Capture the cell that displays the provided text and extract its [X, Y] central coordinate. 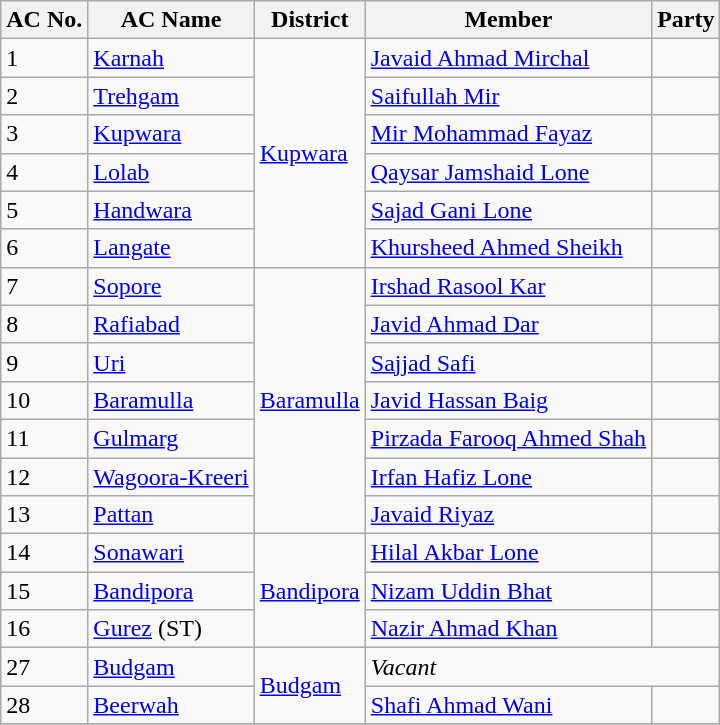
Sajjad Safi [508, 362]
Mir Mohammad Fayaz [508, 134]
Gulmarg [171, 438]
Member [508, 20]
Hilal Akbar Lone [508, 553]
6 [44, 248]
AC No. [44, 20]
Nizam Uddin Bhat [508, 591]
2 [44, 96]
14 [44, 553]
Rafiabad [171, 324]
Handwara [171, 210]
Wagoora-Kreeri [171, 477]
4 [44, 172]
District [310, 20]
Saifullah Mir [508, 96]
Qaysar Jamshaid Lone [508, 172]
27 [44, 667]
Nazir Ahmad Khan [508, 629]
Pattan [171, 515]
Javid Hassan Baig [508, 400]
Javid Ahmad Dar [508, 324]
Javaid Ahmad Mirchal [508, 58]
Beerwah [171, 705]
Sonawari [171, 553]
28 [44, 705]
5 [44, 210]
9 [44, 362]
15 [44, 591]
13 [44, 515]
Javaid Riyaz [508, 515]
Karnah [171, 58]
16 [44, 629]
Sajad Gani Lone [508, 210]
Party [686, 20]
3 [44, 134]
1 [44, 58]
Langate [171, 248]
Lolab [171, 172]
Irfan Hafiz Lone [508, 477]
8 [44, 324]
10 [44, 400]
Khursheed Ahmed Sheikh [508, 248]
Shafi Ahmad Wani [508, 705]
Pirzada Farooq Ahmed Shah [508, 438]
Gurez (ST) [171, 629]
AC Name [171, 20]
Sopore [171, 286]
Irshad Rasool Kar [508, 286]
Uri [171, 362]
12 [44, 477]
11 [44, 438]
7 [44, 286]
Vacant [542, 667]
Trehgam [171, 96]
